Locate the cell with the specified text and output its (x, y) center coordinate. 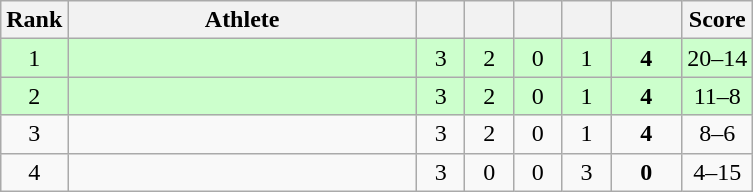
20–14 (718, 58)
8–6 (718, 134)
Rank (34, 20)
Athlete (242, 20)
11–8 (718, 96)
4–15 (718, 172)
Score (718, 20)
